Provide the (x, y) coordinate of the cell's center where the given text is located.  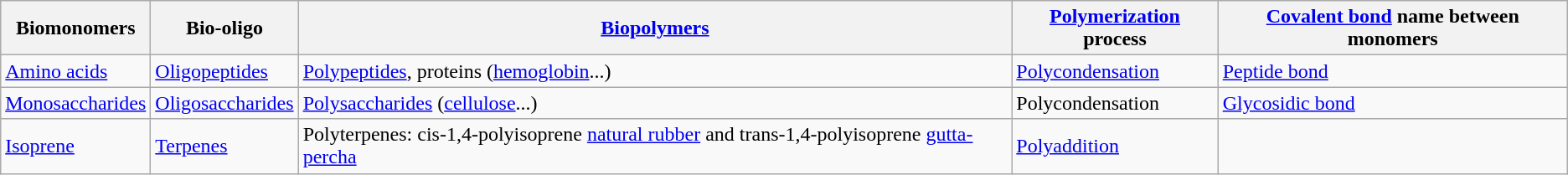
Glycosidic bond (1392, 103)
Polyaddition (1115, 146)
Isoprene (75, 146)
Polymerization process (1115, 28)
Polypeptides, proteins (hemoglobin...) (655, 71)
Monosaccharides (75, 103)
Polyterpenes: cis-1,4-polyisoprene natural rubber and trans-1,4-polyisoprene gutta-percha (655, 146)
Biopolymers (655, 28)
Covalent bond name between monomers (1392, 28)
Oligosaccharides (224, 103)
Polysaccharides (cellulose...) (655, 103)
Peptide bond (1392, 71)
Bio-oligo (224, 28)
Amino acids (75, 71)
Terpenes (224, 146)
Biomonomers (75, 28)
Oligopeptides (224, 71)
